Identify which cell holds the provided text, then report its (x, y) central coordinate. 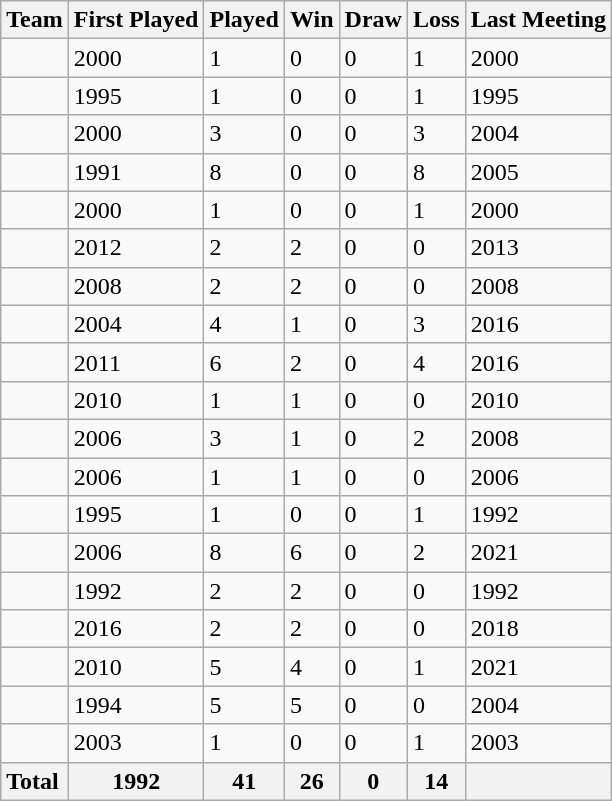
Total (35, 781)
Team (35, 20)
Last Meeting (538, 20)
2005 (538, 172)
2013 (538, 248)
14 (436, 781)
First Played (136, 20)
Draw (373, 20)
26 (312, 781)
Loss (436, 20)
1991 (136, 172)
2018 (538, 629)
Win (312, 20)
41 (244, 781)
Played (244, 20)
1994 (136, 705)
2012 (136, 248)
2011 (136, 362)
